For the text-containing cell, return its midpoint in [X, Y] coordinate format. 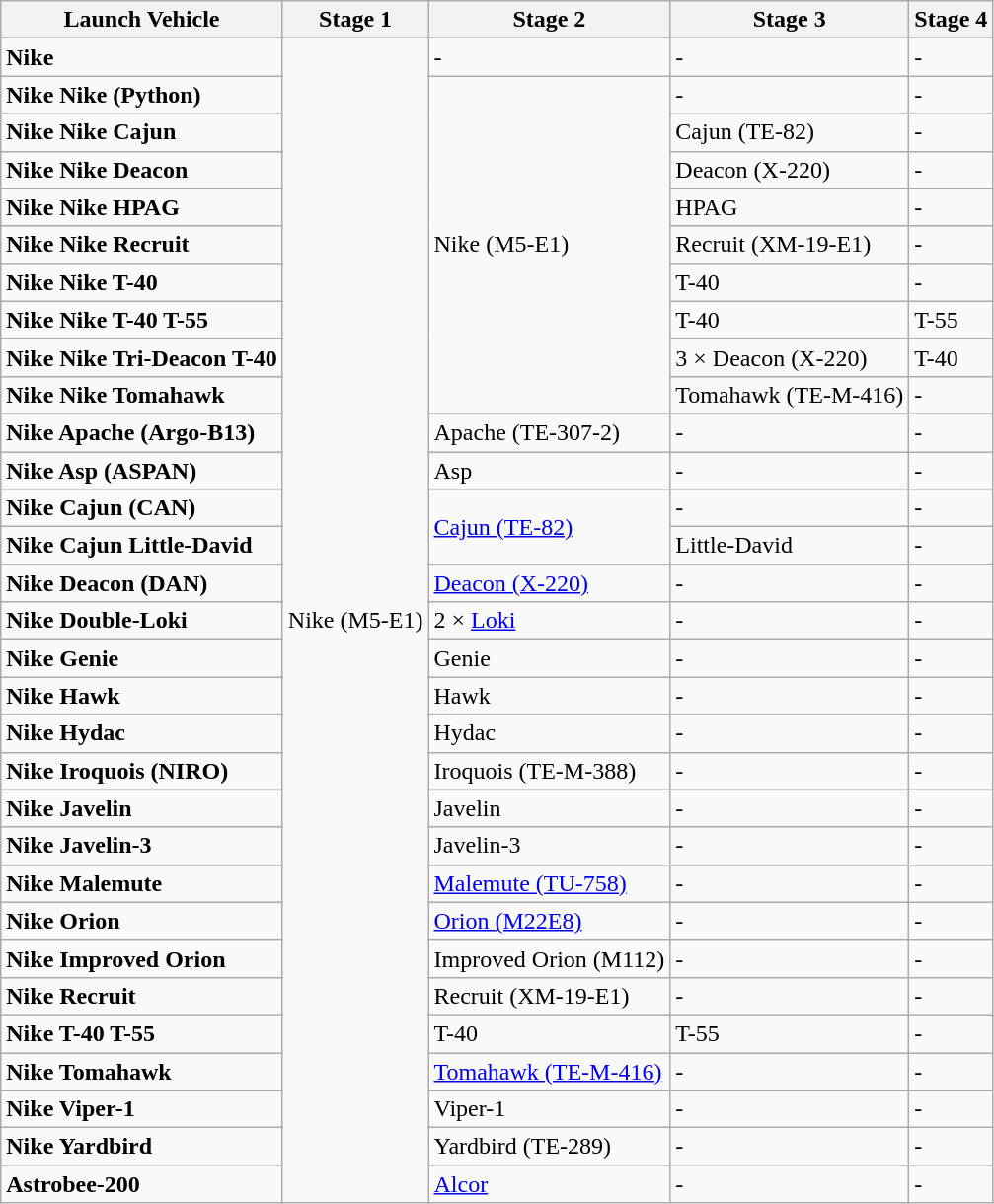
Nike Apache (Argo-B13) [142, 432]
Hydac [549, 733]
Viper-1 [549, 1109]
Nike Deacon (DAN) [142, 583]
Nike Nike Tri-Deacon T-40 [142, 357]
Nike Recruit [142, 996]
Hawk [549, 696]
2 × Loki [549, 621]
3 × Deacon (X-220) [790, 357]
Astrobee-200 [142, 1184]
Nike Genie [142, 658]
Nike Orion [142, 921]
Improved Orion (M112) [549, 958]
Nike Javelin-3 [142, 846]
Stage 1 [355, 20]
Asp [549, 471]
HPAG [790, 207]
Nike T-40 T-55 [142, 1033]
Nike Asp (ASPAN) [142, 471]
Nike Cajun Little-David [142, 546]
Malemute (TU-758) [549, 883]
Nike Hawk [142, 696]
Little-David [790, 546]
Launch Vehicle [142, 20]
Nike Nike T-40 [142, 282]
Nike Javelin [142, 808]
Nike Nike Tomahawk [142, 395]
Nike Nike (Python) [142, 95]
Nike Nike Deacon [142, 170]
Nike Nike HPAG [142, 207]
Nike Yardbird [142, 1147]
Nike Tomahawk [142, 1071]
Stage 2 [549, 20]
Yardbird (TE-289) [549, 1147]
Nike Malemute [142, 883]
Genie [549, 658]
Nike [142, 57]
Nike Nike Cajun [142, 132]
Nike Double-Loki [142, 621]
Apache (TE-307-2) [549, 432]
Nike Cajun (CAN) [142, 508]
Iroquois (TE-M-388) [549, 771]
Javelin [549, 808]
Nike Viper-1 [142, 1109]
Alcor [549, 1184]
Stage 3 [790, 20]
Nike Iroquois (NIRO) [142, 771]
Nike Nike Recruit [142, 245]
Orion (M22E8) [549, 921]
Nike Hydac [142, 733]
Javelin-3 [549, 846]
Nike Nike T-40 T-55 [142, 320]
Nike Improved Orion [142, 958]
Stage 4 [952, 20]
